Identify which cell holds the provided text, then report its [x, y] central coordinate. 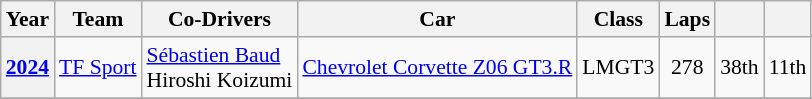
TF Sport [98, 68]
Team [98, 19]
38th [740, 68]
Co-Drivers [220, 19]
11th [788, 68]
278 [687, 68]
Chevrolet Corvette Z06 GT3.R [437, 68]
2024 [28, 68]
Car [437, 19]
Year [28, 19]
Sébastien Baud Hiroshi Koizumi [220, 68]
Class [618, 19]
Laps [687, 19]
LMGT3 [618, 68]
